Output the [x, y] coordinate of the center of the cell containing the given text.  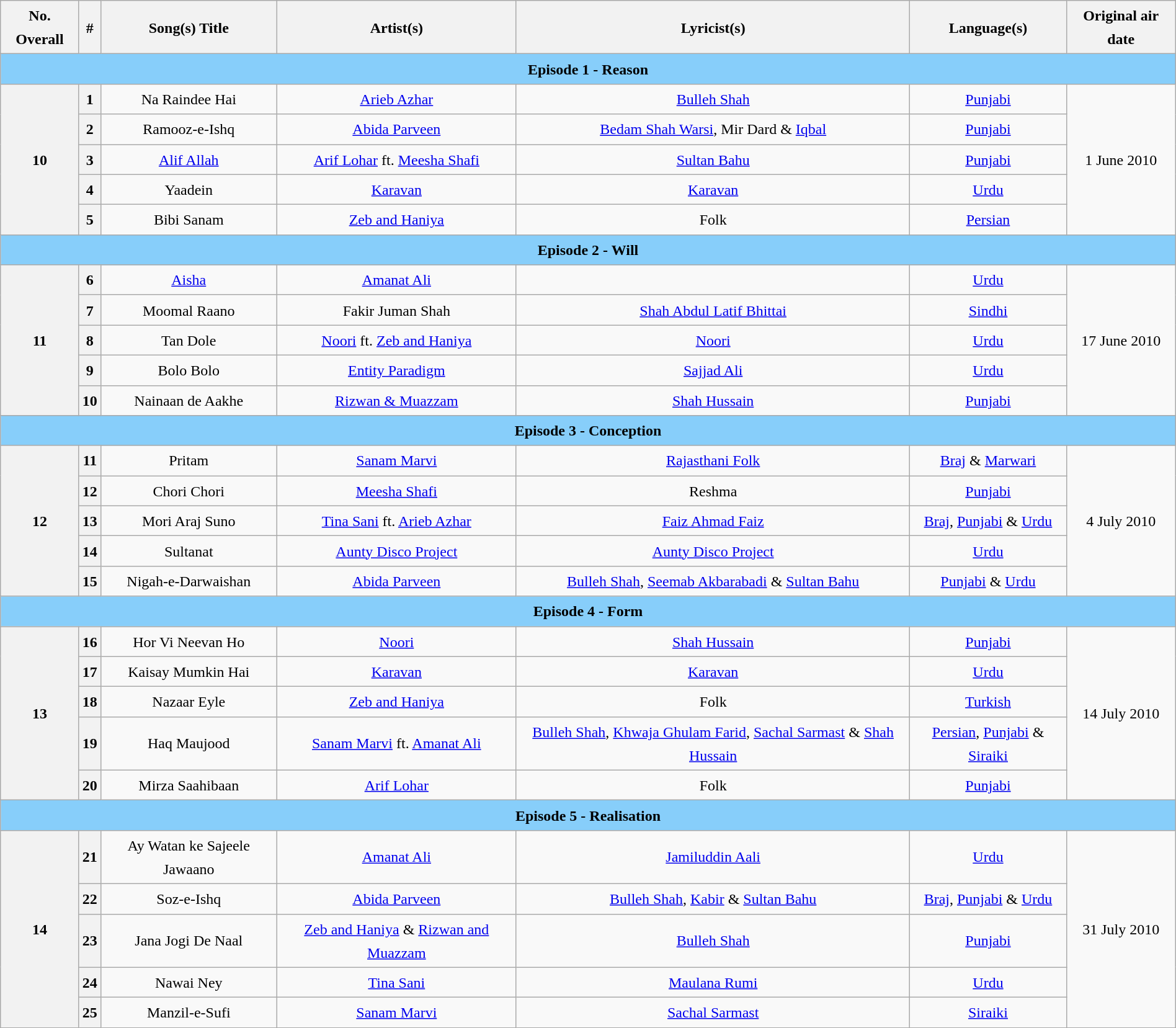
25 [89, 1012]
Episode 5 - Realisation [588, 815]
Reshma [713, 491]
19 [89, 743]
Maulana Rumi [713, 983]
Soz-e-Ishq [189, 898]
Hor Vi Neevan Ho [189, 641]
Rizwan & Muazzam [396, 401]
Lyricist(s) [713, 27]
Sindhi [988, 310]
Sajjad Ali [713, 370]
2 [89, 129]
Bulleh Shah, Kabir & Sultan Bahu [713, 898]
Sanam Marvi ft. Amanat Ali [396, 743]
Alif Allah [189, 159]
Moomal Raano [189, 310]
4 [89, 190]
Arieb Azhar [396, 99]
Arif Lohar [396, 785]
# [89, 27]
Nainaan de Aakhe [189, 401]
5 [89, 220]
20 [89, 785]
22 [89, 898]
Song(s) Title [189, 27]
Arif Lohar ft. Meesha Shafi [396, 159]
No. Overall [40, 27]
1 [89, 99]
6 [89, 280]
Sachal Sarmast [713, 1012]
Tina Sani ft. Arieb Azhar [396, 521]
3 [89, 159]
8 [89, 340]
Bulleh Shah, Khwaja Ghulam Farid, Sachal Sarmast & Shah Hussain [713, 743]
Zeb and Haniya & Rizwan and Muazzam [396, 941]
23 [89, 941]
Bulleh Shah, Seemab Akbarabadi & Sultan Bahu [713, 581]
7 [89, 310]
17 June 2010 [1121, 340]
Kaisay Mumkin Hai [189, 671]
17 [89, 671]
Nigah-e-Darwaishan [189, 581]
Jamiluddin Aali [713, 857]
Episode 3 - Conception [588, 431]
Meesha Shafi [396, 491]
1 June 2010 [1121, 159]
15 [89, 581]
Yaadein [189, 190]
16 [89, 641]
Tan Dole [189, 340]
Noori ft. Zeb and Haniya [396, 340]
Sultanat [189, 551]
Language(s) [988, 27]
Bibi Sanam [189, 220]
Persian [988, 220]
Ramooz-e-Ishq [189, 129]
14 July 2010 [1121, 713]
Episode 4 - Form [588, 612]
Sultan Bahu [713, 159]
9 [89, 370]
Braj & Marwari [988, 460]
Pritam [189, 460]
Faiz Ahmad Faiz [713, 521]
Manzil-e-Sufi [189, 1012]
Siraiki [988, 1012]
Chori Chori [189, 491]
Bedam Shah Warsi, Mir Dard & Iqbal [713, 129]
Na Raindee Hai [189, 99]
Aisha [189, 280]
Episode 1 - Reason [588, 69]
Artist(s) [396, 27]
Mori Araj Suno [189, 521]
21 [89, 857]
Bolo Bolo [189, 370]
Ay Watan ke Sajeele Jawaano [189, 857]
Rajasthani Folk [713, 460]
Persian, Punjabi & Siraiki [988, 743]
24 [89, 983]
Mirza Saahibaan [189, 785]
Punjabi & Urdu [988, 581]
31 July 2010 [1121, 929]
Jana Jogi De Naal [189, 941]
4 July 2010 [1121, 521]
Turkish [988, 702]
Fakir Juman Shah [396, 310]
18 [89, 702]
Haq Maujood [189, 743]
Episode 2 - Will [588, 249]
Original air date [1121, 27]
Shah Abdul Latif Bhittai [713, 310]
Nawai Ney [189, 983]
Tina Sani [396, 983]
Nazaar Eyle [189, 702]
Entity Paradigm [396, 370]
